Return the [X, Y] coordinate for the center point of the cell that contains the specified text.  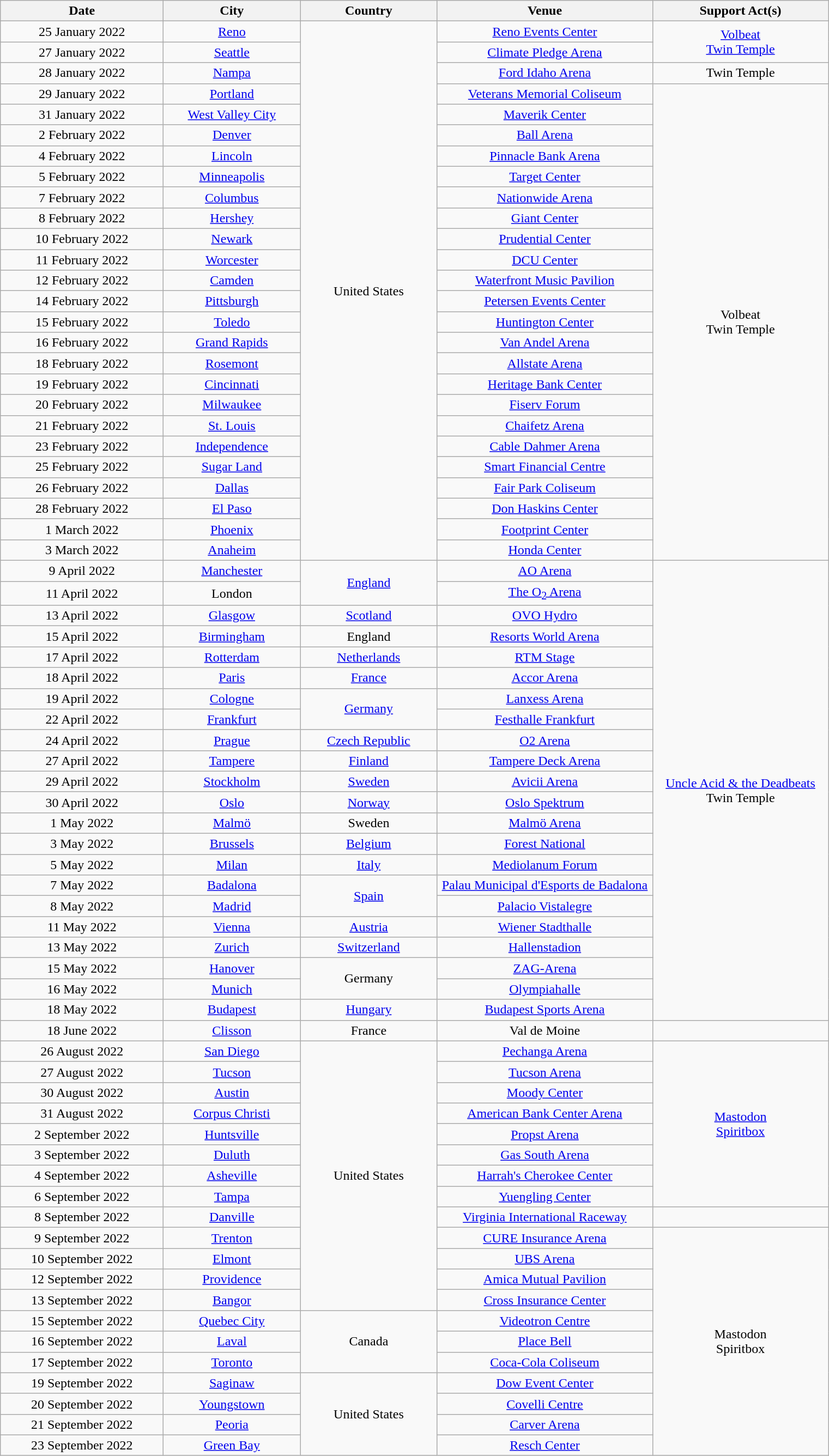
Lanxess Arena [545, 699]
23 February 2022 [82, 446]
Netherlands [368, 657]
28 January 2022 [82, 73]
Venue [545, 11]
Worcester [232, 260]
31 January 2022 [82, 114]
29 April 2022 [82, 781]
23 September 2022 [82, 1445]
Bangor [232, 1300]
Fair Park Coliseum [545, 488]
Smart Financial Centre [545, 467]
Spain [368, 896]
Tampere Deck Arena [545, 761]
Independence [232, 446]
Badalona [232, 885]
Giant Center [545, 218]
17 September 2022 [82, 1362]
28 February 2022 [82, 508]
26 February 2022 [82, 488]
Madrid [232, 906]
31 August 2022 [82, 1113]
5 February 2022 [82, 177]
Youngstown [232, 1404]
UBS Arena [545, 1259]
Ball Arena [545, 135]
St. Louis [232, 426]
6 September 2022 [82, 1197]
3 May 2022 [82, 844]
Oslo [232, 802]
Covelli Centre [545, 1404]
Anaheim [232, 550]
ZAG-Arena [545, 968]
Prague [232, 740]
12 February 2022 [82, 281]
Asheville [232, 1176]
Tucson [232, 1072]
21 February 2022 [82, 426]
16 May 2022 [82, 989]
19 April 2022 [82, 699]
25 February 2022 [82, 467]
Malmö Arena [545, 823]
Tampere [232, 761]
Corpus Christi [232, 1113]
Virginia International Raceway [545, 1217]
Malmö [232, 823]
Green Bay [232, 1445]
1 March 2022 [82, 529]
Amica Mutual Pavilion [545, 1279]
Tucson Arena [545, 1072]
Maverik Center [545, 114]
2 September 2022 [82, 1134]
Videotron Centre [545, 1321]
Gas South Arena [545, 1155]
13 May 2022 [82, 948]
Nampa [232, 73]
Cable Dahmer Arena [545, 446]
Climate Pledge Arena [545, 52]
Frankfurt [232, 719]
Resorts World Arena [545, 636]
4 February 2022 [82, 156]
Minneapolis [232, 177]
Honda Center [545, 550]
3 September 2022 [82, 1155]
Huntington Center [545, 322]
DCU Center [545, 260]
27 January 2022 [82, 52]
8 September 2022 [82, 1217]
Hungary [368, 1010]
Pechanga Arena [545, 1051]
Huntsville [232, 1134]
Ford Idaho Arena [545, 73]
Zurich [232, 948]
Duluth [232, 1155]
Van Andel Arena [545, 343]
18 May 2022 [82, 1010]
16 September 2022 [82, 1342]
West Valley City [232, 114]
Wiener Stadthalle [545, 927]
Cologne [232, 699]
15 April 2022 [82, 636]
Prudential Center [545, 239]
Camden [232, 281]
15 September 2022 [82, 1321]
Heritage Bank Center [545, 384]
7 May 2022 [82, 885]
10 February 2022 [82, 239]
Rosemont [232, 363]
17 April 2022 [82, 657]
30 April 2022 [82, 802]
Lincoln [232, 156]
8 February 2022 [82, 218]
Petersen Events Center [545, 301]
Harrah's Cherokee Center [545, 1176]
12 September 2022 [82, 1279]
Pinnacle Bank Arena [545, 156]
8 May 2022 [82, 906]
20 February 2022 [82, 405]
Forest National [545, 844]
The O2 Arena [545, 593]
Czech Republic [368, 740]
Glasgow [232, 616]
Elmont [232, 1259]
Budapest [232, 1010]
Chaifetz Arena [545, 426]
Newark [232, 239]
Nationwide Arena [545, 197]
10 September 2022 [82, 1259]
30 August 2022 [82, 1093]
Milwaukee [232, 405]
20 September 2022 [82, 1404]
25 January 2022 [82, 32]
Portland [232, 94]
Danville [232, 1217]
21 September 2022 [82, 1424]
18 April 2022 [82, 678]
1 May 2022 [82, 823]
19 February 2022 [82, 384]
Oslo Spektrum [545, 802]
San Diego [232, 1051]
Support Act(s) [740, 11]
27 August 2022 [82, 1072]
Festhalle Frankfurt [545, 719]
Coca-Cola Coliseum [545, 1362]
Allstate Arena [545, 363]
14 February 2022 [82, 301]
4 September 2022 [82, 1176]
Norway [368, 802]
Fiserv Forum [545, 405]
AO Arena [545, 571]
London [232, 593]
Scotland [368, 616]
Country [368, 11]
18 June 2022 [82, 1030]
Munich [232, 989]
Laval [232, 1342]
Palacio Vistalegre [545, 906]
Waterfront Music Pavilion [545, 281]
Clisson [232, 1030]
15 February 2022 [82, 322]
26 August 2022 [82, 1051]
Italy [368, 865]
Pittsburgh [232, 301]
Denver [232, 135]
Columbus [232, 197]
Providence [232, 1279]
Cross Insurance Center [545, 1300]
Hershey [232, 218]
13 April 2022 [82, 616]
Cincinnati [232, 384]
Reno Events Center [545, 32]
Veterans Memorial Coliseum [545, 94]
24 April 2022 [82, 740]
19 September 2022 [82, 1383]
Uncle Acid & the DeadbeatsTwin Temple [740, 790]
Val de Moine [545, 1030]
Belgium [368, 844]
Trenton [232, 1238]
O2 Arena [545, 740]
Don Haskins Center [545, 508]
Saginaw [232, 1383]
CURE Insurance Arena [545, 1238]
City [232, 11]
Paris [232, 678]
29 January 2022 [82, 94]
Finland [368, 761]
9 April 2022 [82, 571]
2 February 2022 [82, 135]
27 April 2022 [82, 761]
Switzerland [368, 948]
Place Bell [545, 1342]
Brussels [232, 844]
Date [82, 11]
Twin Temple [740, 73]
Grand Rapids [232, 343]
Austria [368, 927]
16 February 2022 [82, 343]
Hallenstadion [545, 948]
15 May 2022 [82, 968]
11 February 2022 [82, 260]
Seattle [232, 52]
Mediolanum Forum [545, 865]
Carver Arena [545, 1424]
Milan [232, 865]
9 September 2022 [82, 1238]
13 September 2022 [82, 1300]
Moody Center [545, 1093]
Dallas [232, 488]
18 February 2022 [82, 363]
Canada [368, 1342]
Vienna [232, 927]
11 April 2022 [82, 593]
American Bank Center Arena [545, 1113]
Birmingham [232, 636]
Budapest Sports Arena [545, 1010]
Toronto [232, 1362]
Quebec City [232, 1321]
3 March 2022 [82, 550]
Rotterdam [232, 657]
Reno [232, 32]
Avicii Arena [545, 781]
Footprint Center [545, 529]
11 May 2022 [82, 927]
Palau Municipal d'Esports de Badalona [545, 885]
El Paso [232, 508]
Manchester [232, 571]
Olympiahalle [545, 989]
Dow Event Center [545, 1383]
Stockholm [232, 781]
Austin [232, 1093]
Hanover [232, 968]
Phoenix [232, 529]
22 April 2022 [82, 719]
RTM Stage [545, 657]
OVO Hydro [545, 616]
Toledo [232, 322]
Propst Arena [545, 1134]
Target Center [545, 177]
Resch Center [545, 1445]
Sugar Land [232, 467]
Peoria [232, 1424]
Yuengling Center [545, 1197]
Tampa [232, 1197]
Accor Arena [545, 678]
7 February 2022 [82, 197]
5 May 2022 [82, 865]
